Return the (x, y) coordinate for the center point of the cell that contains the specified text.  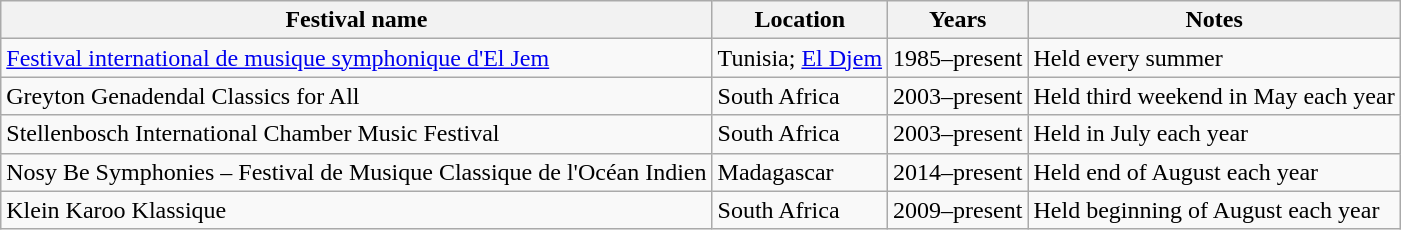
Held in July each year (1214, 134)
Years (958, 20)
Festival international de musique symphonique d'El Jem (356, 58)
Klein Karoo Klassique (356, 210)
Location (800, 20)
2014–present (958, 172)
Held third weekend in May each year (1214, 96)
Nosy Be Symphonies – Festival de Musique Classique de l'Océan Indien (356, 172)
Festival name (356, 20)
2009–present (958, 210)
Stellenbosch International Chamber Music Festival (356, 134)
Held end of August each year (1214, 172)
Held beginning of August each year (1214, 210)
Held every summer (1214, 58)
Greyton Genadendal Classics for All (356, 96)
Notes (1214, 20)
Madagascar (800, 172)
Tunisia; El Djem (800, 58)
1985–present (958, 58)
